Find where the given text appears and provide that cell's center as (X, Y) coordinate. 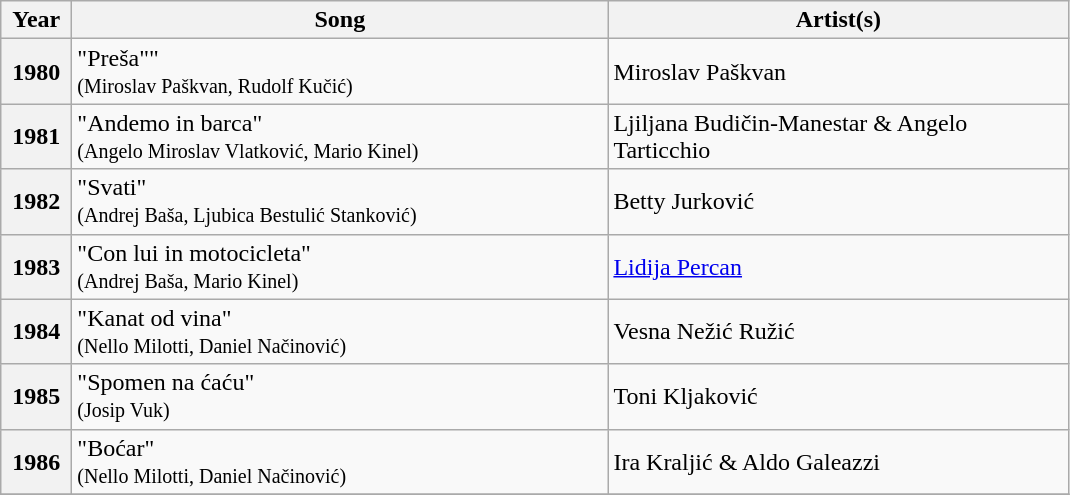
1986 (36, 462)
Betty Jurković (838, 202)
"Andemo in barca"(Angelo Miroslav Vlatković, Mario Kinel) (340, 136)
1985 (36, 396)
1983 (36, 266)
1984 (36, 332)
"Kanat od vina"(Nello Milotti, Daniel Načinović) (340, 332)
Lidija Percan (838, 266)
Miroslav Paškvan (838, 72)
"Spomen na ćaću"(Josip Vuk) (340, 396)
Song (340, 20)
Year (36, 20)
1980 (36, 72)
Vesna Nežić Ružić (838, 332)
"Boćar"(Nello Milotti, Daniel Načinović) (340, 462)
Ira Kraljić & Aldo Galeazzi (838, 462)
Toni Kljaković (838, 396)
"Svati"(Andrej Baša, Ljubica Bestulić Stanković) (340, 202)
Artist(s) (838, 20)
"Preša""(Miroslav Paškvan, Rudolf Kučić) (340, 72)
1981 (36, 136)
1982 (36, 202)
Ljiljana Budičin-Manestar & Angelo Tarticchio (838, 136)
"Con lui in motocicleta"(Andrej Baša, Mario Kinel) (340, 266)
